Extract the [X, Y] coordinate from the center of the cell holding the provided text.  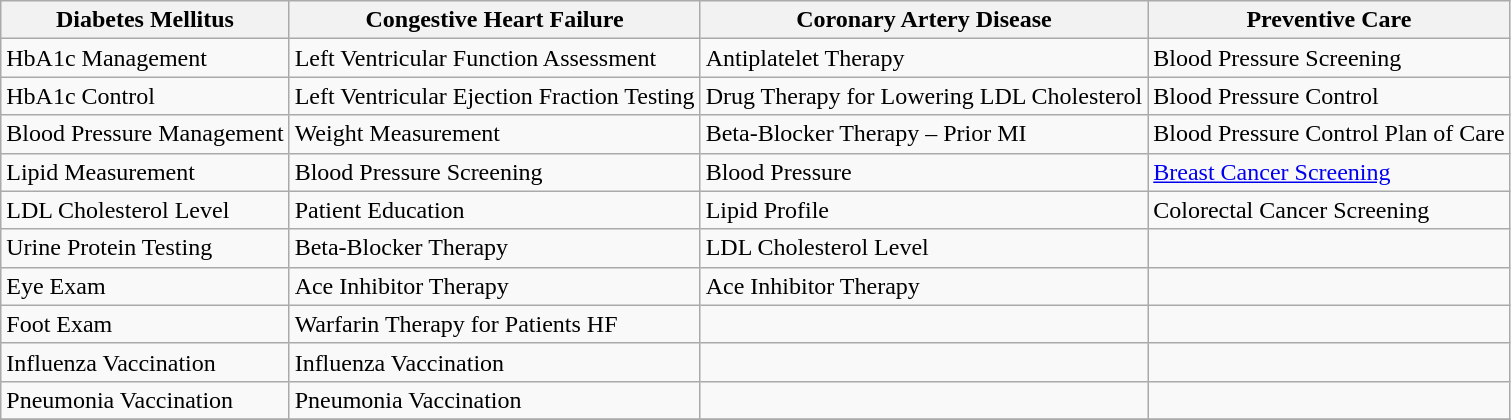
Congestive Heart Failure [494, 20]
Patient Education [494, 210]
Eye Exam [145, 286]
HbA1c Management [145, 58]
Blood Pressure [924, 172]
Beta-Blocker Therapy – Prior MI [924, 134]
Colorectal Cancer Screening [1329, 210]
Foot Exam [145, 324]
Blood Pressure Control [1329, 96]
Lipid Profile [924, 210]
Blood Pressure Management [145, 134]
Left Ventricular Function Assessment [494, 58]
Lipid Measurement [145, 172]
Urine Protein Testing [145, 248]
Drug Therapy for Lowering LDL Cholesterol [924, 96]
Preventive Care [1329, 20]
Warfarin Therapy for Patients HF [494, 324]
Left Ventricular Ejection Fraction Testing [494, 96]
HbA1c Control [145, 96]
Weight Measurement [494, 134]
Antiplatelet Therapy [924, 58]
Blood Pressure Control Plan of Care [1329, 134]
Beta-Blocker Therapy [494, 248]
Diabetes Mellitus [145, 20]
Coronary Artery Disease [924, 20]
Breast Cancer Screening [1329, 172]
